Search for the cell housing the specified text and yield its (X, Y) center coordinate. 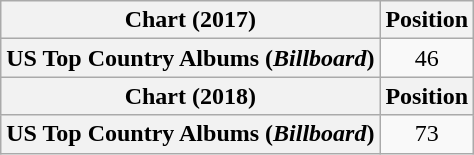
73 (427, 134)
46 (427, 58)
Chart (2017) (190, 20)
Chart (2018) (190, 96)
